Determine the (x, y) coordinate at the center of the cell enclosing the given text.  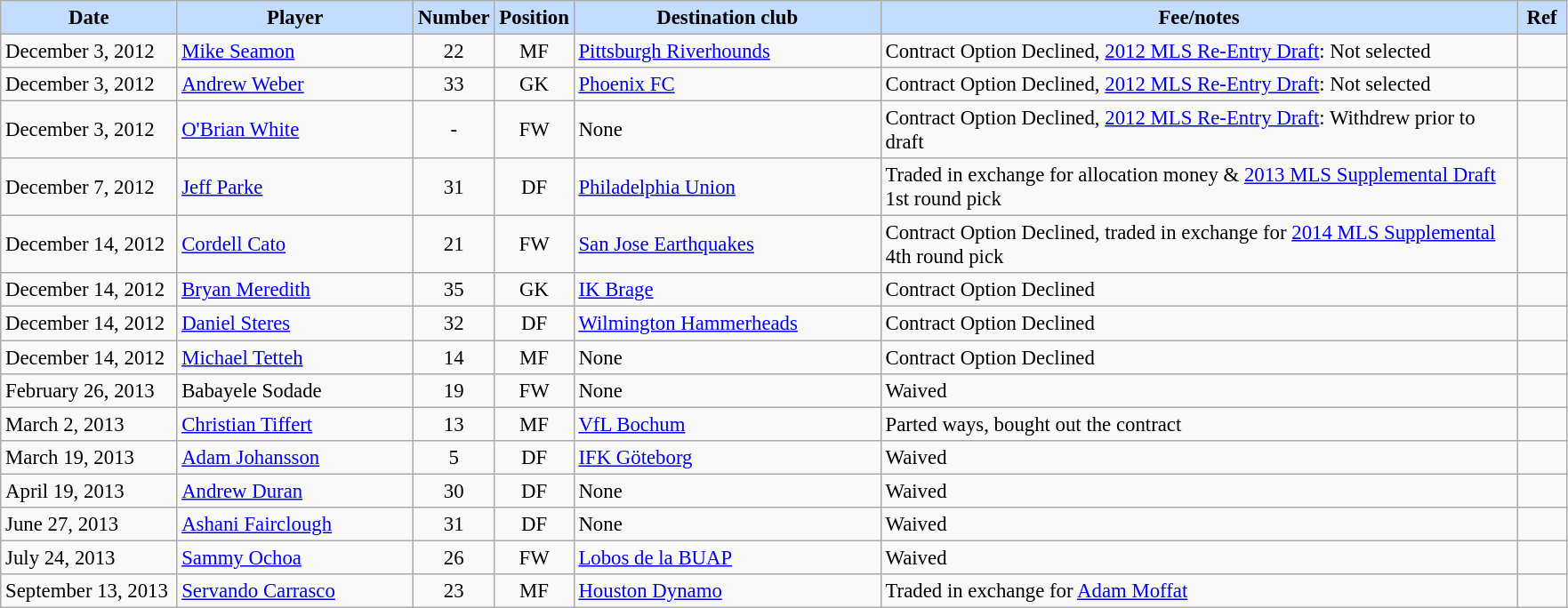
December 7, 2012 (89, 187)
30 (454, 491)
Jeff Parke (295, 187)
Date (89, 18)
Ref (1542, 18)
Sammy Ochoa (295, 557)
Wilmington Hammerheads (728, 324)
33 (454, 84)
June 27, 2013 (89, 524)
Mike Seamon (295, 52)
Andrew Duran (295, 491)
September 13, 2013 (89, 591)
O'Brian White (295, 130)
Number (454, 18)
Cordell Cato (295, 245)
Lobos de la BUAP (728, 557)
Player (295, 18)
21 (454, 245)
Bryan Meredith (295, 291)
Fee/notes (1199, 18)
Contract Option Declined, 2012 MLS Re-Entry Draft: Withdrew prior to draft (1199, 130)
March 2, 2013 (89, 424)
Michael Tetteh (295, 357)
VfL Bochum (728, 424)
Traded in exchange for allocation money & 2013 MLS Supplemental Draft 1st round pick (1199, 187)
Traded in exchange for Adam Moffat (1199, 591)
Philadelphia Union (728, 187)
February 26, 2013 (89, 390)
July 24, 2013 (89, 557)
April 19, 2013 (89, 491)
Destination club (728, 18)
Christian Tiffert (295, 424)
23 (454, 591)
22 (454, 52)
Contract Option Declined, traded in exchange for 2014 MLS Supplemental 4th round pick (1199, 245)
26 (454, 557)
IK Brage (728, 291)
March 19, 2013 (89, 457)
35 (454, 291)
Position (534, 18)
5 (454, 457)
19 (454, 390)
Parted ways, bought out the contract (1199, 424)
Servando Carrasco (295, 591)
14 (454, 357)
Adam Johansson (295, 457)
Phoenix FC (728, 84)
Ashani Fairclough (295, 524)
Babayele Sodade (295, 390)
San Jose Earthquakes (728, 245)
Pittsburgh Riverhounds (728, 52)
Daniel Steres (295, 324)
Houston Dynamo (728, 591)
IFK Göteborg (728, 457)
32 (454, 324)
13 (454, 424)
- (454, 130)
Andrew Weber (295, 84)
